Find where the given text appears and provide that cell's center as (X, Y) coordinate. 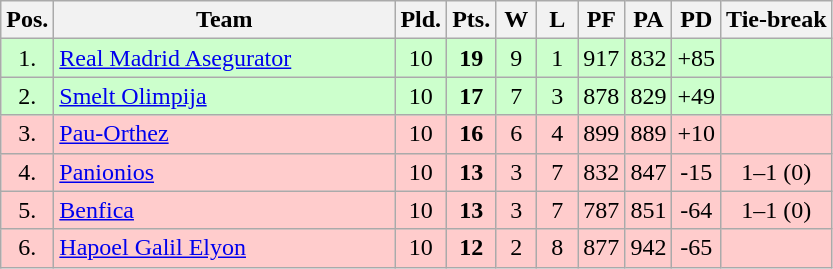
17 (472, 96)
19 (472, 58)
PA (648, 20)
W (516, 20)
877 (602, 248)
Pau-Orthez (224, 134)
PF (602, 20)
Panionios (224, 172)
942 (648, 248)
Team (224, 20)
Real Madrid Asegurator (224, 58)
L (558, 20)
6 (516, 134)
878 (602, 96)
2. (28, 96)
-15 (696, 172)
3. (28, 134)
4. (28, 172)
PD (696, 20)
5. (28, 210)
787 (602, 210)
Pos. (28, 20)
917 (602, 58)
-64 (696, 210)
8 (558, 248)
+49 (696, 96)
847 (648, 172)
851 (648, 210)
6. (28, 248)
889 (648, 134)
Smelt Olimpija (224, 96)
+10 (696, 134)
9 (516, 58)
2 (516, 248)
16 (472, 134)
+85 (696, 58)
Hapoel Galil Elyon (224, 248)
Pts. (472, 20)
Pld. (421, 20)
-65 (696, 248)
899 (602, 134)
4 (558, 134)
Benfica (224, 210)
12 (472, 248)
829 (648, 96)
1. (28, 58)
Tie-break (777, 20)
1 (558, 58)
